Identify which cell holds the provided text, then report its [X, Y] central coordinate. 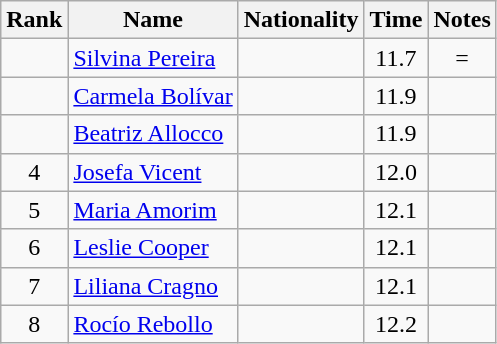
Liliana Cragno [153, 286]
Leslie Cooper [153, 248]
Josefa Vicent [153, 172]
6 [34, 248]
Carmela Bolívar [153, 96]
Silvina Pereira [153, 58]
12.0 [396, 172]
Beatriz Allocco [153, 134]
11.7 [396, 58]
= [462, 58]
5 [34, 210]
8 [34, 324]
Nationality [301, 20]
Maria Amorim [153, 210]
Time [396, 20]
Notes [462, 20]
7 [34, 286]
Rocío Rebollo [153, 324]
Rank [34, 20]
12.2 [396, 324]
4 [34, 172]
Name [153, 20]
